Return the (X, Y) coordinate for the center point of the cell that contains the specified text.  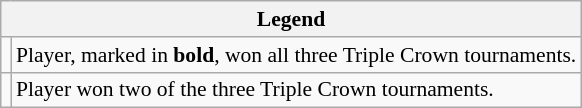
Player, marked in bold, won all three Triple Crown tournaments. (296, 55)
Player won two of the three Triple Crown tournaments. (296, 90)
Legend (292, 19)
